Provide the [x, y] coordinate of the cell's center where the given text is located.  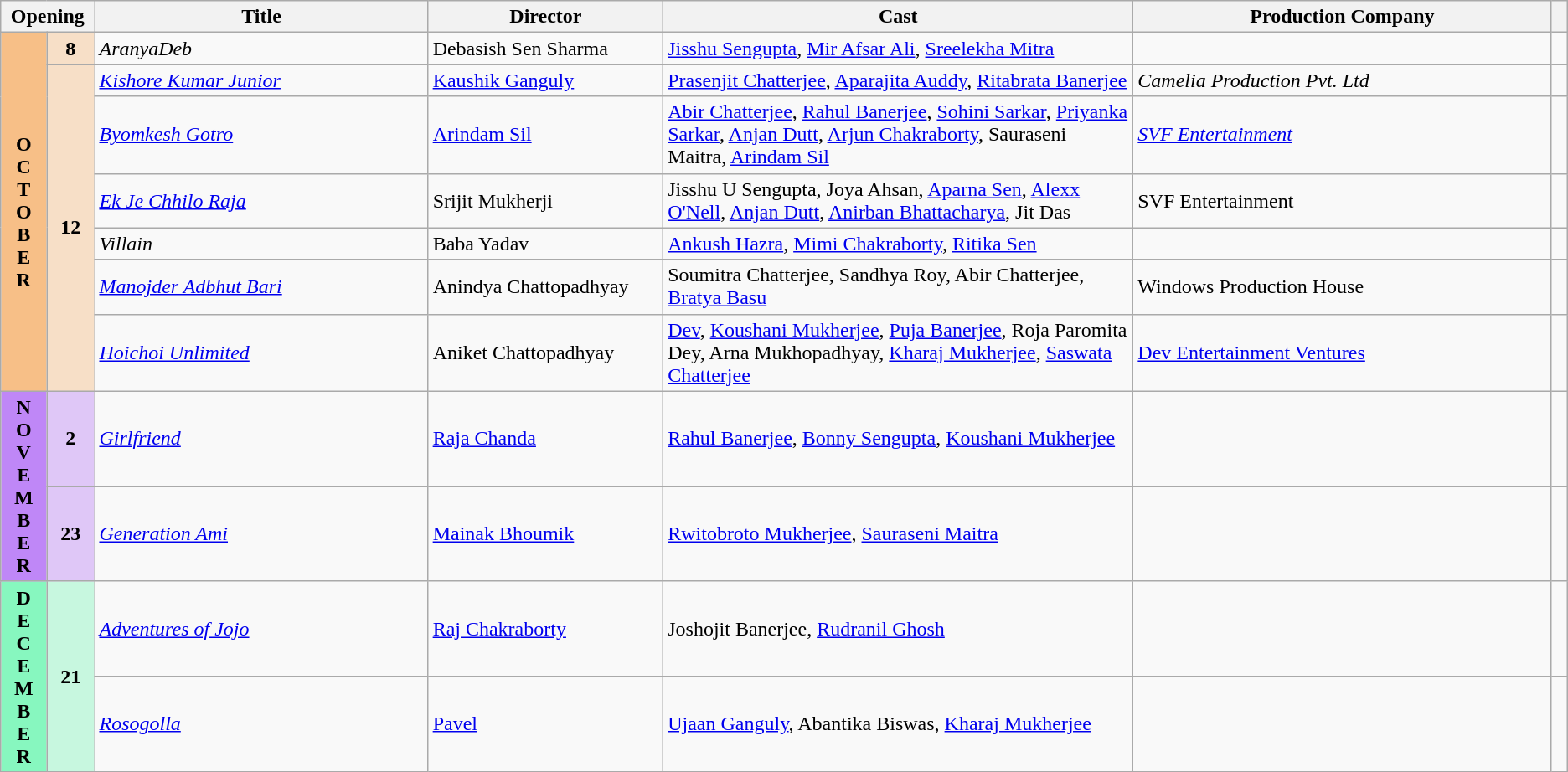
Adventures of Jojo [261, 629]
Jisshu Sengupta, Mir Afsar Ali, Sreelekha Mitra [898, 49]
Camelia Production Pvt. Ltd [1342, 80]
Dev Entertainment Ventures [1342, 353]
AranyaDeb [261, 49]
Ankush Hazra, Mimi Chakraborty, Ritika Sen [898, 244]
Mainak Bhoumik [546, 534]
Byomkesh Gotro [261, 135]
Windows Production House [1342, 286]
2 [70, 439]
Villain [261, 244]
Aniket Chattopadhyay [546, 353]
Rosogolla [261, 724]
Ujaan Ganguly, Abantika Biswas, Kharaj Mukherjee [898, 724]
Kaushik Ganguly [546, 80]
NOVEMBER [23, 486]
Joshojit Banerjee, Rudranil Ghosh [898, 629]
Manojder Adbhut Bari [261, 286]
Arindam Sil [546, 135]
Debasish Sen Sharma [546, 49]
Director [546, 17]
Soumitra Chatterjee, Sandhya Roy, Abir Chatterjee, Bratya Basu [898, 286]
23 [70, 534]
Anindya Chattopadhyay [546, 286]
Cast [898, 17]
Opening [48, 17]
Abir Chatterjee, Rahul Banerjee, Sohini Sarkar, Priyanka Sarkar, Anjan Dutt, Arjun Chakraborty, Sauraseni Maitra, Arindam Sil [898, 135]
Hoichoi Unlimited [261, 353]
Kishore Kumar Junior [261, 80]
Dev, Koushani Mukherjee, Puja Banerjee, Roja Paromita Dey, Arna Mukhopadhyay, Kharaj Mukherjee, Saswata Chatterjee [898, 353]
12 [70, 228]
Jisshu U Sengupta, Joya Ahsan, Aparna Sen, Alexx O'Nell, Anjan Dutt, Anirban Bhattacharya, Jit Das [898, 201]
Ek Je Chhilo Raja [261, 201]
Girlfriend [261, 439]
Rahul Banerjee, Bonny Sengupta, Koushani Mukherjee [898, 439]
Title [261, 17]
Production Company [1342, 17]
DECEMBER [23, 677]
Rwitobroto Mukherjee, Sauraseni Maitra [898, 534]
8 [70, 49]
Srijit Mukherji [546, 201]
21 [70, 677]
Raja Chanda [546, 439]
Baba Yadav [546, 244]
Generation Ami [261, 534]
Prasenjit Chatterjee, Aparajita Auddy, Ritabrata Banerjee [898, 80]
Raj Chakraborty [546, 629]
OCTOBER [23, 212]
Pavel [546, 724]
